Find where the given text appears and provide that cell's center as (x, y) coordinate. 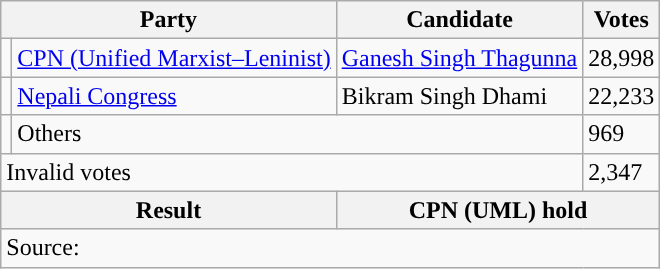
Result (168, 210)
Votes (622, 20)
22,233 (622, 96)
Ganesh Singh Thagunna (460, 58)
Invalid votes (292, 172)
Candidate (460, 20)
2,347 (622, 172)
Bikram Singh Dhami (460, 96)
Others (298, 134)
Party (168, 20)
Source: (330, 248)
Nepali Congress (174, 96)
CPN (Unified Marxist–Leninist) (174, 58)
28,998 (622, 58)
CPN (UML) hold (498, 210)
969 (622, 134)
